Provide the [X, Y] coordinate of the cell's center where the given text is located.  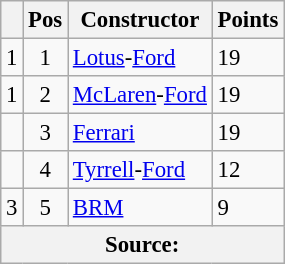
Ferrari [140, 133]
Constructor [140, 20]
9 [248, 208]
4 [46, 170]
BRM [140, 208]
Tyrrell-Ford [140, 170]
2 [46, 95]
Lotus-Ford [140, 58]
12 [248, 170]
Pos [46, 20]
Source: [142, 245]
5 [46, 208]
McLaren-Ford [140, 95]
Points [248, 20]
